Extract the [x, y] coordinate from the center of the cell holding the provided text.  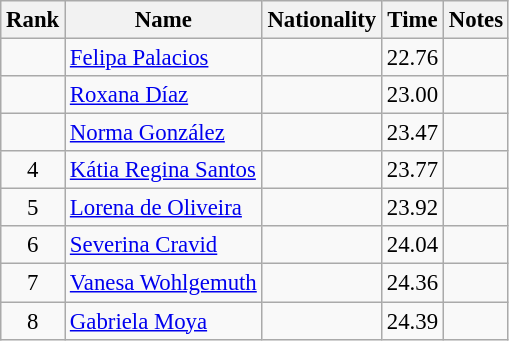
Roxana Díaz [164, 95]
Gabriela Moya [164, 321]
Name [164, 20]
8 [33, 321]
5 [33, 208]
23.00 [413, 95]
24.04 [413, 245]
Rank [33, 20]
Kátia Regina Santos [164, 170]
Nationality [322, 20]
Norma González [164, 133]
23.92 [413, 208]
24.36 [413, 283]
Felipa Palacios [164, 58]
23.77 [413, 170]
Vanesa Wohlgemuth [164, 283]
4 [33, 170]
Time [413, 20]
6 [33, 245]
22.76 [413, 58]
7 [33, 283]
24.39 [413, 321]
Severina Cravid [164, 245]
Notes [476, 20]
Lorena de Oliveira [164, 208]
23.47 [413, 133]
